Return [X, Y] of the center of cell containing provided text 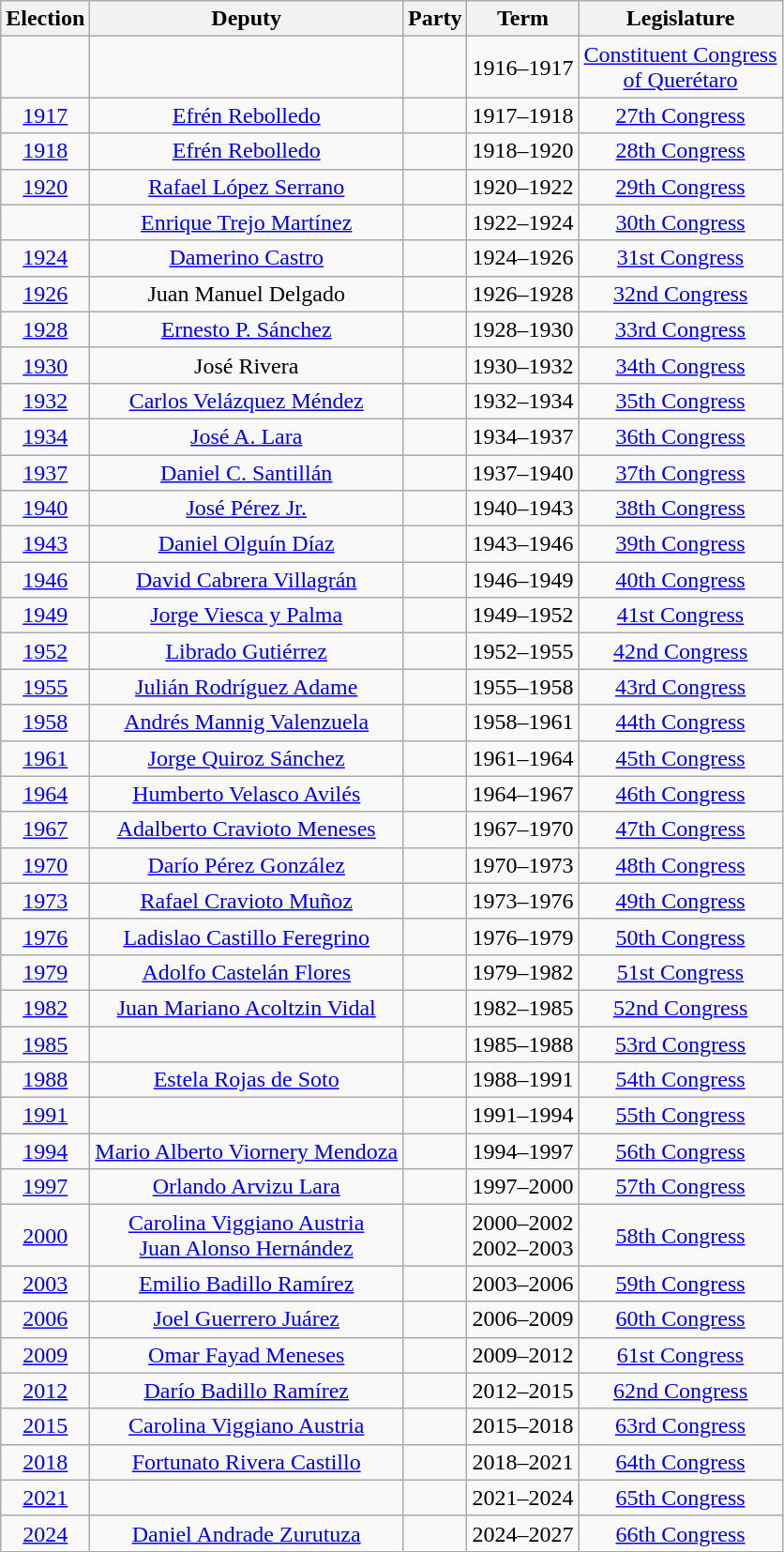
1940–1943 [523, 509]
Damerino Castro [247, 258]
1982–1985 [523, 1008]
José Rivera [247, 365]
1949–1952 [523, 616]
31st Congress [681, 258]
1937–1940 [523, 472]
Adolfo Castelán Flores [247, 972]
2018 [45, 1462]
1958 [45, 723]
1955 [45, 687]
2015 [45, 1426]
1964–1967 [523, 794]
2000 [45, 1235]
60th Congress [681, 1319]
Joel Guerrero Juárez [247, 1319]
1949 [45, 616]
Orlando Arvizu Lara [247, 1187]
2003 [45, 1284]
Deputy [247, 19]
1982 [45, 1008]
1943 [45, 544]
1928–1930 [523, 329]
1994–1997 [523, 1151]
1926 [45, 294]
39th Congress [681, 544]
1997–2000 [523, 1187]
Humberto Velasco Avilés [247, 794]
1991 [45, 1116]
1918–1920 [523, 151]
35th Congress [681, 401]
1970 [45, 865]
Estela Rojas de Soto [247, 1080]
2006–2009 [523, 1319]
Daniel C. Santillán [247, 472]
José A. Lara [247, 436]
Enrique Trejo Martínez [247, 222]
Jorge Viesca y Palma [247, 616]
59th Congress [681, 1284]
1930–1932 [523, 365]
1973–1976 [523, 901]
Adalberto Cravioto Meneses [247, 829]
1979 [45, 972]
1970–1973 [523, 865]
Party [435, 19]
1976–1979 [523, 936]
1952–1955 [523, 651]
Andrés Mannig Valenzuela [247, 723]
56th Congress [681, 1151]
46th Congress [681, 794]
65th Congress [681, 1498]
Election [45, 19]
1997 [45, 1187]
1961 [45, 758]
1985 [45, 1044]
Omar Fayad Meneses [247, 1355]
2003–2006 [523, 1284]
1988 [45, 1080]
61st Congress [681, 1355]
Legislature [681, 19]
55th Congress [681, 1116]
2012–2015 [523, 1391]
41st Congress [681, 616]
1973 [45, 901]
1932 [45, 401]
1976 [45, 936]
1958–1961 [523, 723]
53rd Congress [681, 1044]
José Pérez Jr. [247, 509]
63rd Congress [681, 1426]
1985–1988 [523, 1044]
1934–1937 [523, 436]
2024–2027 [523, 1533]
2009 [45, 1355]
66th Congress [681, 1533]
Constituent Congressof Querétaro [681, 68]
49th Congress [681, 901]
30th Congress [681, 222]
1967–1970 [523, 829]
2021 [45, 1498]
1920–1922 [523, 187]
44th Congress [681, 723]
Daniel Andrade Zurutuza [247, 1533]
32nd Congress [681, 294]
Ladislao Castillo Feregrino [247, 936]
2012 [45, 1391]
1930 [45, 365]
37th Congress [681, 472]
51st Congress [681, 972]
43rd Congress [681, 687]
29th Congress [681, 187]
42nd Congress [681, 651]
Ernesto P. Sánchez [247, 329]
2006 [45, 1319]
36th Congress [681, 436]
1928 [45, 329]
Emilio Badillo Ramírez [247, 1284]
58th Congress [681, 1235]
1918 [45, 151]
1994 [45, 1151]
1917 [45, 115]
47th Congress [681, 829]
27th Congress [681, 115]
Librado Gutiérrez [247, 651]
1952 [45, 651]
1916–1917 [523, 68]
1932–1934 [523, 401]
38th Congress [681, 509]
33rd Congress [681, 329]
1964 [45, 794]
Darío Pérez González [247, 865]
Fortunato Rivera Castillo [247, 1462]
54th Congress [681, 1080]
2024 [45, 1533]
1946–1949 [523, 580]
1926–1928 [523, 294]
1955–1958 [523, 687]
1979–1982 [523, 972]
2018–2021 [523, 1462]
28th Congress [681, 151]
40th Congress [681, 580]
Carolina Viggiano AustriaJuan Alonso Hernández [247, 1235]
Juan Mariano Acoltzin Vidal [247, 1008]
1967 [45, 829]
Juan Manuel Delgado [247, 294]
Jorge Quiroz Sánchez [247, 758]
David Cabrera Villagrán [247, 580]
1920 [45, 187]
57th Congress [681, 1187]
2021–2024 [523, 1498]
1917–1918 [523, 115]
Rafael Cravioto Muñoz [247, 901]
Carolina Viggiano Austria [247, 1426]
Darío Badillo Ramírez [247, 1391]
1991–1994 [523, 1116]
1946 [45, 580]
Carlos Velázquez Méndez [247, 401]
48th Congress [681, 865]
1934 [45, 436]
2015–2018 [523, 1426]
1943–1946 [523, 544]
2000–20022002–2003 [523, 1235]
62nd Congress [681, 1391]
1961–1964 [523, 758]
2009–2012 [523, 1355]
34th Congress [681, 365]
1924–1926 [523, 258]
Julián Rodríguez Adame [247, 687]
1937 [45, 472]
50th Congress [681, 936]
1940 [45, 509]
Rafael López Serrano [247, 187]
Term [523, 19]
1924 [45, 258]
64th Congress [681, 1462]
45th Congress [681, 758]
Mario Alberto Viornery Mendoza [247, 1151]
1922–1924 [523, 222]
Daniel Olguín Díaz [247, 544]
52nd Congress [681, 1008]
1988–1991 [523, 1080]
